Find where the given text appears and provide that cell's center as [x, y] coordinate. 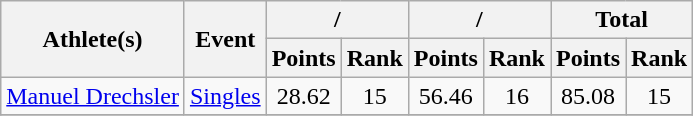
Athlete(s) [93, 39]
56.46 [446, 96]
85.08 [588, 96]
Manuel Drechsler [93, 96]
16 [516, 96]
Singles [225, 96]
28.62 [304, 96]
Event [225, 39]
Total [621, 20]
